Determine the (X, Y) coordinate at the center of the cell enclosing the given text.  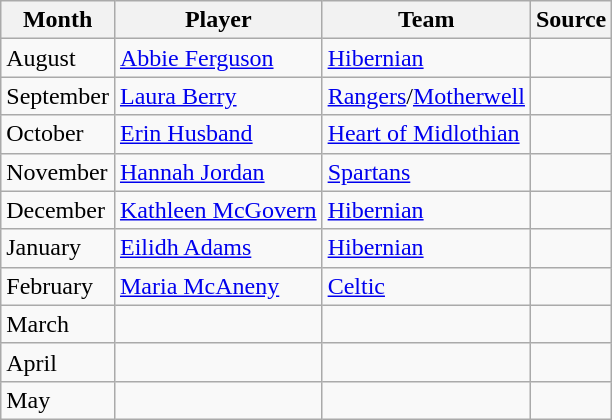
April (58, 362)
September (58, 96)
Kathleen McGovern (218, 210)
Rangers/Motherwell (426, 96)
Spartans (426, 172)
Player (218, 20)
Source (570, 20)
Eilidh Adams (218, 248)
January (58, 248)
Month (58, 20)
Maria McAneny (218, 286)
Heart of Midlothian (426, 134)
February (58, 286)
August (58, 58)
May (58, 400)
Team (426, 20)
March (58, 324)
Celtic (426, 286)
November (58, 172)
Hannah Jordan (218, 172)
December (58, 210)
Laura Berry (218, 96)
Erin Husband (218, 134)
October (58, 134)
Abbie Ferguson (218, 58)
